Find where the given text appears and provide that cell's center as [X, Y] coordinate. 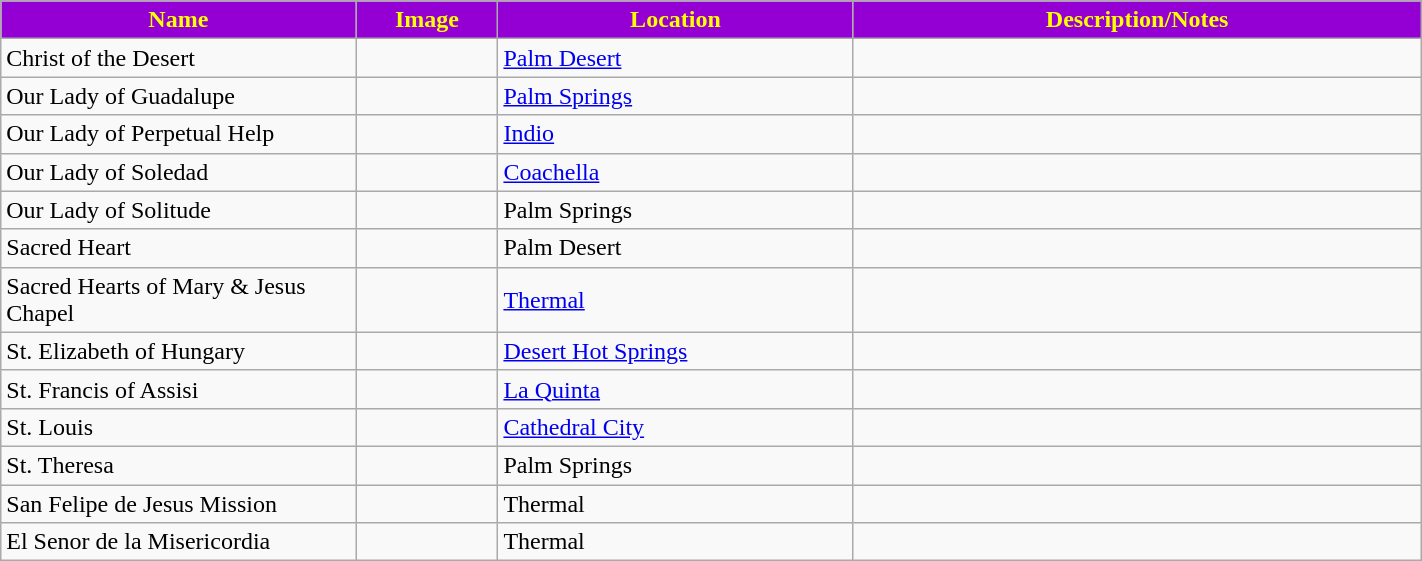
St. Louis [178, 427]
San Felipe de Jesus Mission [178, 503]
St. Elizabeth of Hungary [178, 351]
Our Lady of Perpetual Help [178, 134]
Indio [676, 134]
Description/Notes [1137, 20]
Sacred Hearts of Mary & Jesus Chapel [178, 300]
Our Lady of Soledad [178, 172]
Sacred Heart [178, 248]
La Quinta [676, 389]
Desert Hot Springs [676, 351]
St. Theresa [178, 465]
Coachella [676, 172]
Location [676, 20]
Cathedral City [676, 427]
El Senor de la Misericordia [178, 542]
Christ of the Desert [178, 58]
Name [178, 20]
St. Francis of Assisi [178, 389]
Our Lady of Solitude [178, 210]
Image [427, 20]
Our Lady of Guadalupe [178, 96]
